Extract the (x, y) coordinate from the center of the cell holding the provided text.  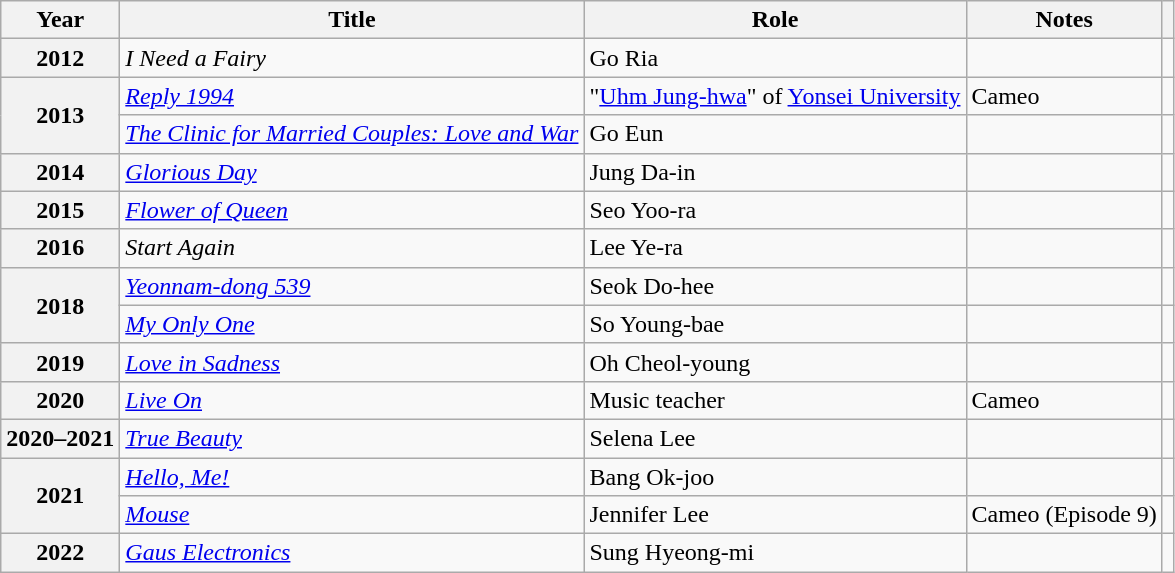
Title (352, 20)
Music teacher (775, 400)
Hello, Me! (352, 477)
So Young-bae (775, 324)
Bang Ok-joo (775, 477)
Live On (352, 400)
Notes (1064, 20)
Sung Hyeong-mi (775, 553)
Lee Ye-ra (775, 248)
Go Eun (775, 134)
Seo Yoo-ra (775, 210)
Flower of Queen (352, 210)
2016 (60, 248)
True Beauty (352, 438)
Cameo (Episode 9) (1064, 515)
2012 (60, 58)
2014 (60, 172)
Mouse (352, 515)
Yeonnam-dong 539 (352, 286)
Jennifer Lee (775, 515)
2018 (60, 305)
My Only One (352, 324)
Start Again (352, 248)
I Need a Fairy (352, 58)
Go Ria (775, 58)
Oh Cheol-young (775, 362)
2022 (60, 553)
Jung Da-in (775, 172)
Glorious Day (352, 172)
2021 (60, 496)
Role (775, 20)
Selena Lee (775, 438)
"Uhm Jung-hwa" of Yonsei University (775, 96)
2015 (60, 210)
The Clinic for Married Couples: Love and War (352, 134)
2019 (60, 362)
2020–2021 (60, 438)
Seok Do-hee (775, 286)
Gaus Electronics (352, 553)
Year (60, 20)
Reply 1994 (352, 96)
Love in Sadness (352, 362)
2020 (60, 400)
2013 (60, 115)
